Output the (X, Y) coordinate of the center of the cell containing the given text.  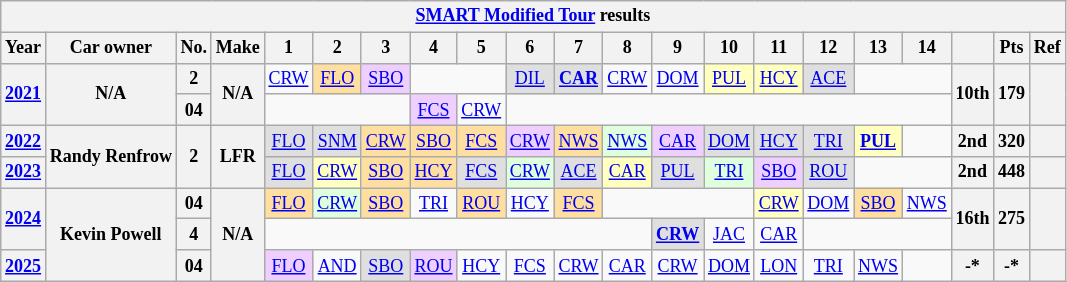
Ref (1047, 48)
SMART Modified Tour results (533, 16)
16th (972, 219)
Car owner (110, 48)
11 (778, 48)
2024 (24, 219)
8 (628, 48)
AND (338, 266)
Year (24, 48)
13 (878, 48)
275 (1012, 219)
10th (972, 94)
448 (1012, 172)
2022 (24, 140)
12 (828, 48)
JAC (730, 234)
2025 (24, 266)
No. (194, 48)
179 (1012, 94)
SNM (338, 140)
Kevin Powell (110, 235)
6 (530, 48)
LFR (238, 156)
Pts (1012, 48)
2023 (24, 172)
LON (778, 266)
DIL (530, 78)
14 (926, 48)
3 (386, 48)
1 (288, 48)
320 (1012, 140)
2021 (24, 94)
7 (578, 48)
Make (238, 48)
5 (482, 48)
Randy Renfrow (110, 156)
9 (678, 48)
10 (730, 48)
